Determine the (X, Y) coordinate at the center of the cell enclosing the given text.  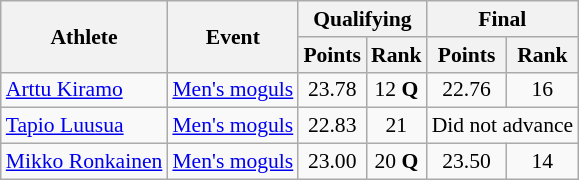
21 (396, 126)
Mikko Ronkainen (84, 162)
23.50 (467, 162)
Athlete (84, 36)
Tapio Luusua (84, 126)
Qualifying (362, 19)
23.78 (332, 90)
22.76 (467, 90)
20 Q (396, 162)
Event (232, 36)
22.83 (332, 126)
16 (543, 90)
Final (503, 19)
Arttu Kiramo (84, 90)
23.00 (332, 162)
12 Q (396, 90)
14 (543, 162)
Did not advance (503, 126)
